For the text-containing cell, return its midpoint in (x, y) coordinate format. 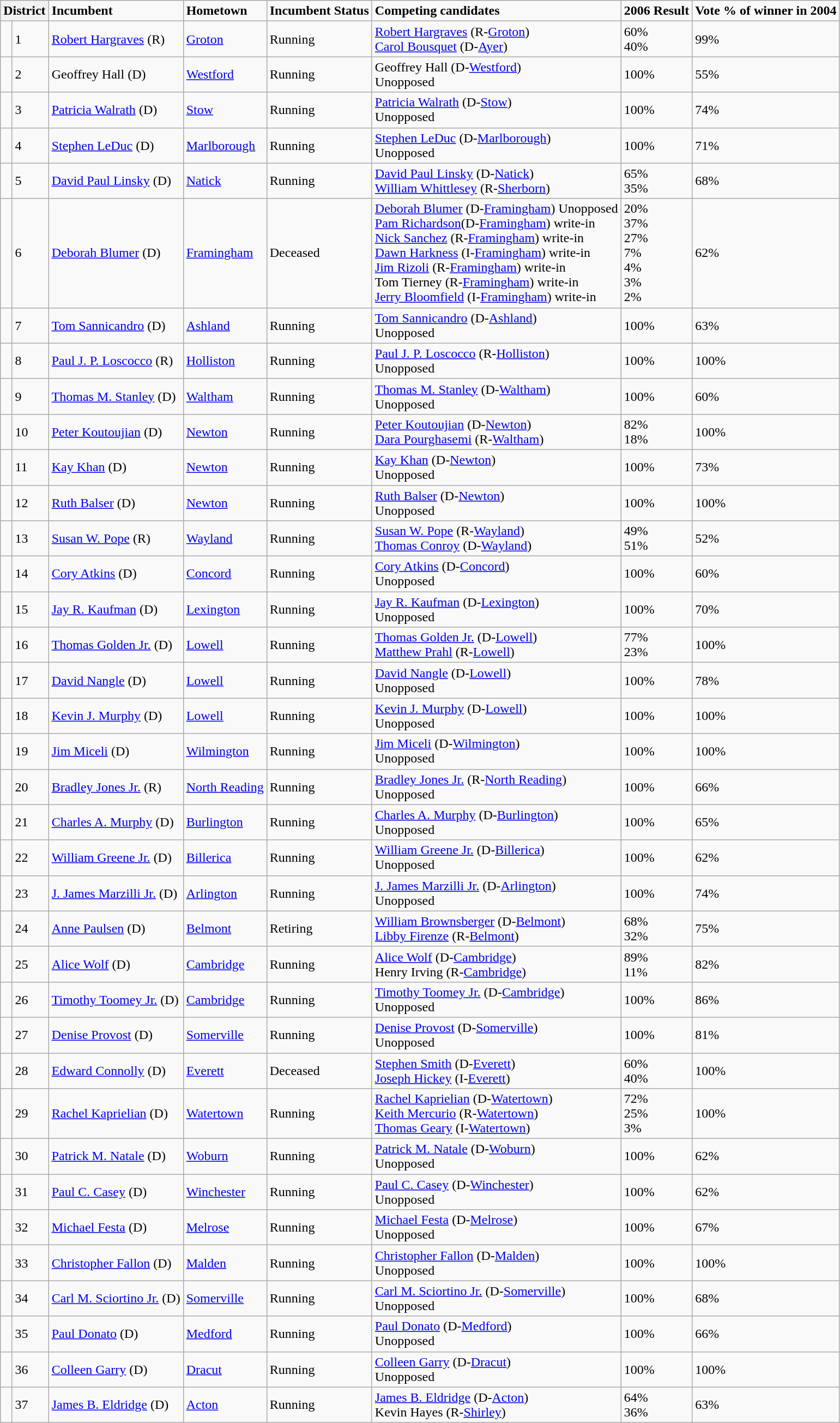
14 (31, 574)
Melrose (225, 1227)
Natick (225, 181)
Hometown (225, 11)
Peter Koutoujian (D) (116, 432)
8 (31, 361)
Paul Donato (D) (116, 1334)
20 (31, 786)
7 (31, 325)
Patricia Walrath (D) (116, 110)
Colleen Garry (D) (116, 1369)
Burlington (225, 822)
33 (31, 1263)
Charles A. Murphy (D-Burlington) Unopposed (496, 822)
5 (31, 181)
31 (31, 1192)
17 (31, 681)
99% (766, 39)
4 (31, 145)
William Greene Jr. (D-Billerica) Unopposed (496, 857)
District (25, 11)
Thomas Golden Jr. (D-Lowell) Matthew Prahl (R-Lowell) (496, 645)
Ruth Balser (D-Newton) Unopposed (496, 503)
35 (31, 1334)
Wayland (225, 539)
Kevin J. Murphy (D) (116, 716)
Incumbent (116, 11)
Everett (225, 1070)
Dracut (225, 1369)
David Paul Linsky (D-Natick) William Whittlesey (R-Sherborn) (496, 181)
82% 18% (656, 432)
71% (766, 145)
15 (31, 610)
Woburn (225, 1156)
Alice Wolf (D-Cambridge) Henry Irving (R-Cambridge) (496, 964)
Watertown (225, 1114)
Cory Atkins (D) (116, 574)
Bradley Jones Jr. (R) (116, 786)
16 (31, 645)
Acton (225, 1405)
David Paul Linsky (D) (116, 181)
Waltham (225, 396)
30 (31, 1156)
James B. Eldridge (D-Acton) Kevin Hayes (R-Shirley) (496, 1405)
Anne Paulsen (D) (116, 928)
Robert Hargraves (R) (116, 39)
Thomas M. Stanley (D) (116, 396)
Westford (225, 74)
Paul J. P. Loscocco (R) (116, 361)
70% (766, 610)
Kay Khan (D) (116, 467)
Edward Connolly (D) (116, 1070)
Malden (225, 1263)
81% (766, 1035)
North Reading (225, 786)
Groton (225, 39)
Ashland (225, 325)
Arlington (225, 893)
6 (31, 253)
18 (31, 716)
86% (766, 999)
19 (31, 752)
29 (31, 1114)
Denise Provost (D) (116, 1035)
Timothy Toomey Jr. (D-Cambridge) Unopposed (496, 999)
28 (31, 1070)
James B. Eldridge (D) (116, 1405)
Holliston (225, 361)
Geoffrey Hall (D) (116, 74)
Winchester (225, 1192)
Carl M. Sciortino Jr. (D) (116, 1298)
Stephen LeDuc (D) (116, 145)
32 (31, 1227)
Belmont (225, 928)
24 (31, 928)
Wilmington (225, 752)
68% 32% (656, 928)
Ruth Balser (D) (116, 503)
27 (31, 1035)
David Nangle (D) (116, 681)
Christopher Fallon (D) (116, 1263)
Jim Miceli (D) (116, 752)
22 (31, 857)
Jay R. Kaufman (D-Lexington) Unopposed (496, 610)
Stow (225, 110)
2006 Result (656, 11)
Kay Khan (D-Newton) Unopposed (496, 467)
Susan W. Pope (R-Wayland) Thomas Conroy (D-Wayland) (496, 539)
Patrick M. Natale (D) (116, 1156)
Medford (225, 1334)
65% 35% (656, 181)
Patricia Walrath (D-Stow) Unopposed (496, 110)
William Brownsberger (D-Belmont) Libby Firenze (R-Belmont) (496, 928)
89% 11% (656, 964)
12 (31, 503)
21 (31, 822)
1 (31, 39)
3 (31, 110)
82% (766, 964)
65% (766, 822)
Paul J. P. Loscocco (R-Holliston) Unopposed (496, 361)
Rachel Kaprielian (D-Watertown) Keith Mercurio (R-Watertown) Thomas Geary (I-Watertown) (496, 1114)
Kevin J. Murphy (D-Lowell) Unopposed (496, 716)
Robert Hargraves (R-Groton) Carol Bousquet (D-Ayer) (496, 39)
Lexington (225, 610)
10 (31, 432)
Competing candidates (496, 11)
David Nangle (D-Lowell) Unopposed (496, 681)
Stephen Smith (D-Everett) Joseph Hickey (I-Everett) (496, 1070)
Bradley Jones Jr. (R-North Reading) Unopposed (496, 786)
49% 51% (656, 539)
Michael Festa (D) (116, 1227)
64% 36% (656, 1405)
67% (766, 1227)
Thomas M. Stanley (D-Waltham) Unopposed (496, 396)
Retiring (319, 928)
Timothy Toomey Jr. (D) (116, 999)
37 (31, 1405)
77% 23% (656, 645)
Susan W. Pope (R) (116, 539)
13 (31, 539)
Jim Miceli (D-Wilmington) Unopposed (496, 752)
20% 37% 27% 7% 4% 3% 2% (656, 253)
Colleen Garry (D-Dracut) Unopposed (496, 1369)
75% (766, 928)
23 (31, 893)
Patrick M. Natale (D-Woburn) Unopposed (496, 1156)
Framingham (225, 253)
52% (766, 539)
73% (766, 467)
Stephen LeDuc (D-Marlborough) Unopposed (496, 145)
11 (31, 467)
Denise Provost (D-Somerville) Unopposed (496, 1035)
26 (31, 999)
78% (766, 681)
Geoffrey Hall (D-Westford) Unopposed (496, 74)
William Greene Jr. (D) (116, 857)
Cory Atkins (D-Concord) Unopposed (496, 574)
2 (31, 74)
Deborah Blumer (D) (116, 253)
Michael Festa (D-Melrose) Unopposed (496, 1227)
Paul Donato (D-Medford) Unopposed (496, 1334)
55% (766, 74)
Rachel Kaprielian (D) (116, 1114)
Thomas Golden Jr. (D) (116, 645)
36 (31, 1369)
Paul C. Casey (D) (116, 1192)
9 (31, 396)
Concord (225, 574)
Charles A. Murphy (D) (116, 822)
Vote % of winner in 2004 (766, 11)
25 (31, 964)
J. James Marzilli Jr. (D-Arlington) Unopposed (496, 893)
Christopher Fallon (D-Malden) Unopposed (496, 1263)
Marlborough (225, 145)
Tom Sannicandro (D-Ashland) Unopposed (496, 325)
34 (31, 1298)
Incumbent Status (319, 11)
J. James Marzilli Jr. (D) (116, 893)
Tom Sannicandro (D) (116, 325)
Paul C. Casey (D-Winchester) Unopposed (496, 1192)
Jay R. Kaufman (D) (116, 610)
Billerica (225, 857)
Alice Wolf (D) (116, 964)
72% 25% 3% (656, 1114)
Carl M. Sciortino Jr. (D-Somerville) Unopposed (496, 1298)
Peter Koutoujian (D-Newton) Dara Pourghasemi (R-Waltham) (496, 432)
